Scan for the cell matching the given text and deliver its (X, Y) coordinate at center. 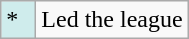
* (18, 20)
Led the league (112, 20)
